Locate the cell with the specified text and output its (X, Y) center coordinate. 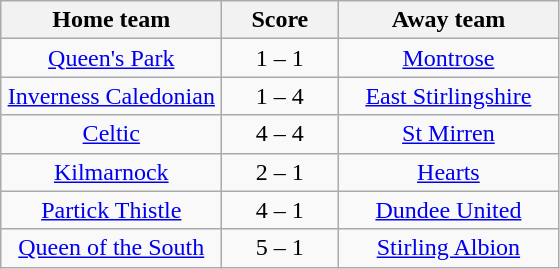
2 – 1 (280, 172)
Hearts (448, 172)
St Mirren (448, 134)
Queen of the South (112, 248)
Celtic (112, 134)
Queen's Park (112, 58)
Stirling Albion (448, 248)
5 – 1 (280, 248)
Away team (448, 20)
4 – 4 (280, 134)
East Stirlingshire (448, 96)
Partick Thistle (112, 210)
Inverness Caledonian (112, 96)
1 – 1 (280, 58)
Home team (112, 20)
Dundee United (448, 210)
4 – 1 (280, 210)
Montrose (448, 58)
1 – 4 (280, 96)
Kilmarnock (112, 172)
Score (280, 20)
